Detect which cell encompasses the target text, then output its (x, y) center coordinate. 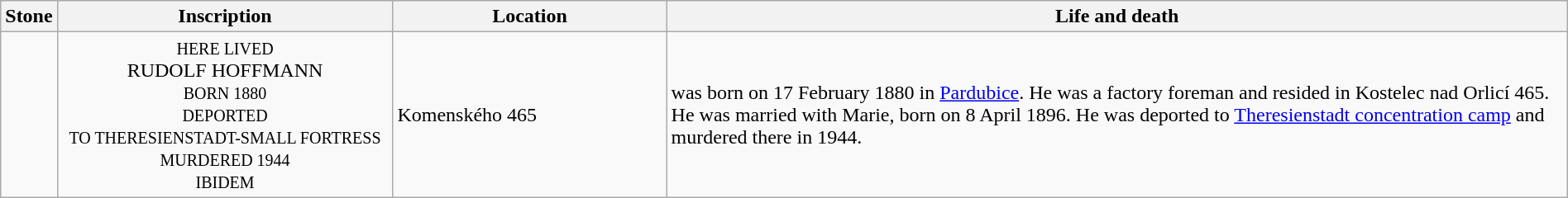
Inscription (225, 16)
Komenského 465 (529, 115)
HERE LIVEDRUDOLF HOFFMANNBORN 1880DEPORTEDTO THERESIENSTADT-SMALL FORTRESSMURDERED 1944IBIDEM (225, 115)
Life and death (1116, 16)
Location (529, 16)
Stone (29, 16)
